Identify which cell holds the provided text, then report its [x, y] central coordinate. 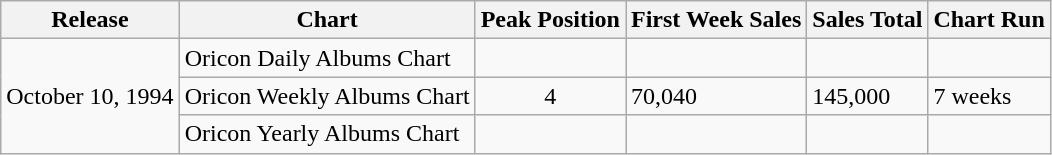
Chart [327, 20]
Chart Run [989, 20]
Oricon Daily Albums Chart [327, 58]
145,000 [868, 96]
Oricon Yearly Albums Chart [327, 134]
4 [550, 96]
October 10, 1994 [90, 96]
70,040 [716, 96]
7 weeks [989, 96]
First Week Sales [716, 20]
Oricon Weekly Albums Chart [327, 96]
Peak Position [550, 20]
Release [90, 20]
Sales Total [868, 20]
